Return the [X, Y] coordinate for the center point of the cell that contains the specified text.  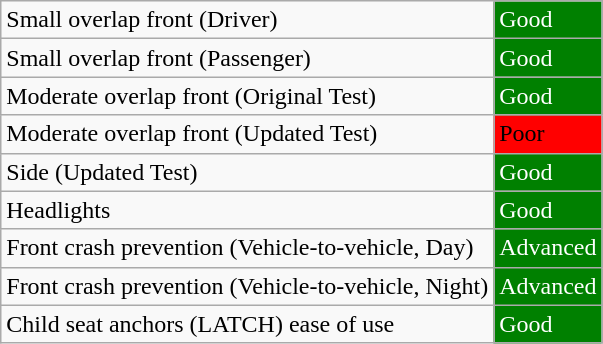
Small overlap front (Passenger) [248, 58]
Side (Updated Test) [248, 172]
Small overlap front (Driver) [248, 20]
Front crash prevention (Vehicle-to-vehicle, Day) [248, 248]
Moderate overlap front (Updated Test) [248, 134]
Poor [548, 134]
Headlights [248, 210]
Front crash prevention (Vehicle-to-vehicle, Night) [248, 286]
Moderate overlap front (Original Test) [248, 96]
Child seat anchors (LATCH) ease of use [248, 324]
